Output the [X, Y] coordinate of the center of the cell containing the given text.  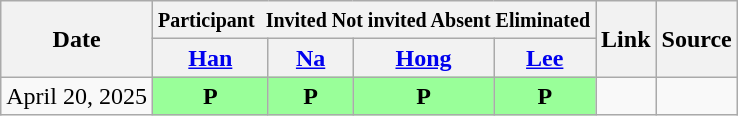
Link [626, 39]
Date [77, 39]
Han [210, 58]
April 20, 2025 [77, 96]
Participant Invited Not invited Absent Eliminated [374, 20]
Na [310, 58]
Source [696, 39]
Hong [424, 58]
Lee [545, 58]
